Capture the cell that displays the provided text and extract its (x, y) central coordinate. 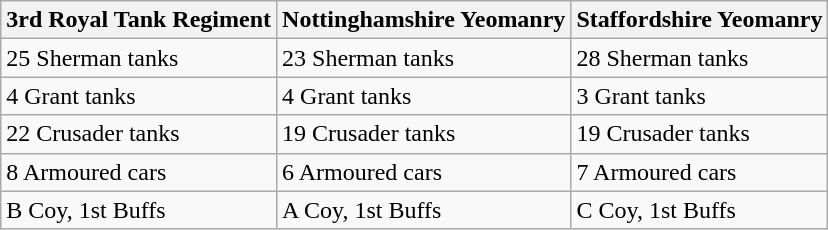
3rd Royal Tank Regiment (139, 20)
22 Crusader tanks (139, 134)
Staffordshire Yeomanry (700, 20)
6 Armoured cars (424, 172)
23 Sherman tanks (424, 58)
A Coy, 1st Buffs (424, 210)
8 Armoured cars (139, 172)
28 Sherman tanks (700, 58)
B Coy, 1st Buffs (139, 210)
Nottinghamshire Yeomanry (424, 20)
C Coy, 1st Buffs (700, 210)
25 Sherman tanks (139, 58)
3 Grant tanks (700, 96)
7 Armoured cars (700, 172)
